Capture the cell that displays the provided text and extract its [x, y] central coordinate. 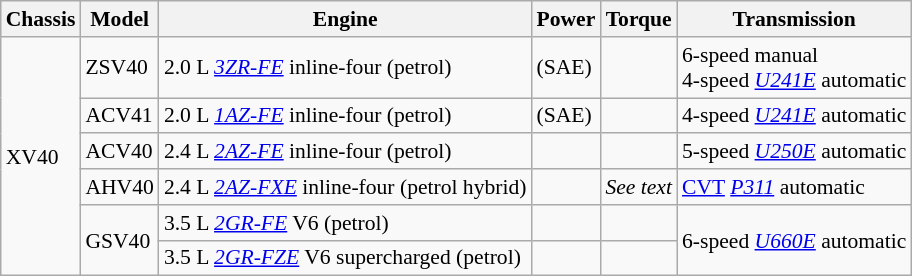
AHV40 [119, 187]
3.5 L 2GR-FE V6 (petrol) [346, 223]
See text [638, 187]
GSV40 [119, 240]
5-speed U250E automatic [794, 152]
Torque [638, 19]
3.5 L 2GR-FZE V6 supercharged (petrol) [346, 258]
2.0 L 1AZ-FE inline-four (petrol) [346, 116]
2.4 L 2AZ-FXE inline-four (petrol hybrid) [346, 187]
6-speed U660E automatic [794, 240]
Power [566, 19]
Model [119, 19]
Chassis [41, 19]
ACV40 [119, 152]
Transmission [794, 19]
4-speed U241E automatic [794, 116]
CVT P311 automatic [794, 187]
Engine [346, 19]
XV40 [41, 156]
ACV41 [119, 116]
2.4 L 2AZ-FE inline-four (petrol) [346, 152]
6-speed manual4-speed U241E automatic [794, 68]
2.0 L 3ZR-FE inline-four (petrol) [346, 68]
ZSV40 [119, 68]
